Pinpoint the cell where the given text exists, returning its [x, y] midpoint coordinate. 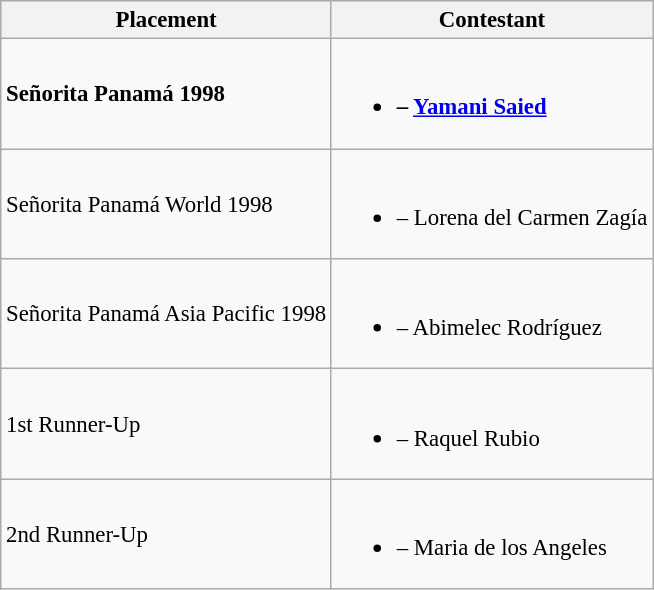
– Yamani Saied [492, 94]
2nd Runner-Up [166, 534]
Contestant [492, 20]
Placement [166, 20]
– Maria de los Angeles [492, 534]
1st Runner-Up [166, 424]
Señorita Panamá World 1998 [166, 204]
Señorita Panamá 1998 [166, 94]
– Abimelec Rodríguez [492, 314]
– Lorena del Carmen Zagía [492, 204]
Señorita Panamá Asia Pacific 1998 [166, 314]
– Raquel Rubio [492, 424]
